Provide the (X, Y) coordinate of the cell's center where the given text is located.  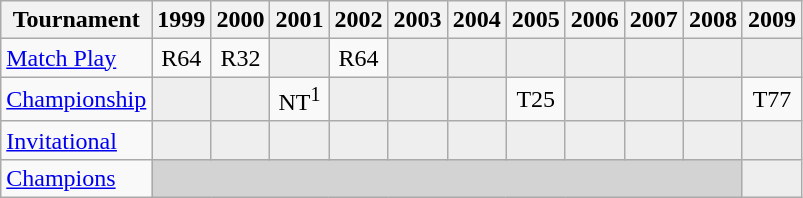
R32 (240, 58)
Championship (76, 100)
Tournament (76, 20)
2004 (476, 20)
2005 (536, 20)
2006 (594, 20)
T77 (772, 100)
2000 (240, 20)
1999 (182, 20)
2003 (418, 20)
2002 (358, 20)
T25 (536, 100)
Champions (76, 178)
2008 (712, 20)
Invitational (76, 140)
2007 (654, 20)
2009 (772, 20)
NT1 (300, 100)
Match Play (76, 58)
2001 (300, 20)
